Output the (X, Y) coordinate of the center of the cell containing the given text.  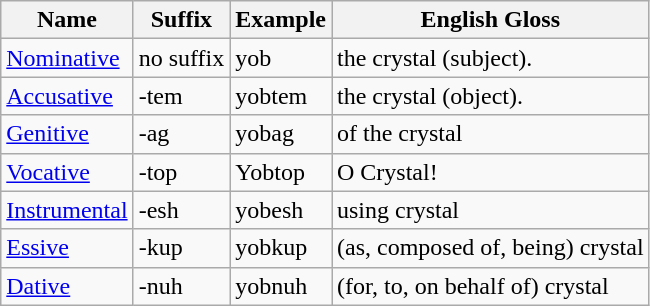
of the crystal (491, 134)
Example (281, 20)
no suffix (182, 58)
Yobtop (281, 172)
-tem (182, 96)
yob (281, 58)
yobnuh (281, 286)
(as, composed of, being) crystal (491, 248)
Suffix (182, 20)
-ag (182, 134)
yobesh (281, 210)
-esh (182, 210)
Genitive (67, 134)
Name (67, 20)
O Crystal! (491, 172)
yobtem (281, 96)
the crystal (object). (491, 96)
-kup (182, 248)
Vocative (67, 172)
Essive (67, 248)
-top (182, 172)
English Gloss (491, 20)
using crystal (491, 210)
-nuh (182, 286)
Accusative (67, 96)
Instrumental (67, 210)
Nominative (67, 58)
yobkup (281, 248)
(for, to, on behalf of) crystal (491, 286)
the crystal (subject). (491, 58)
yobag (281, 134)
Dative (67, 286)
